From the cell containing the given text, extract its center point as (x, y) coordinate. 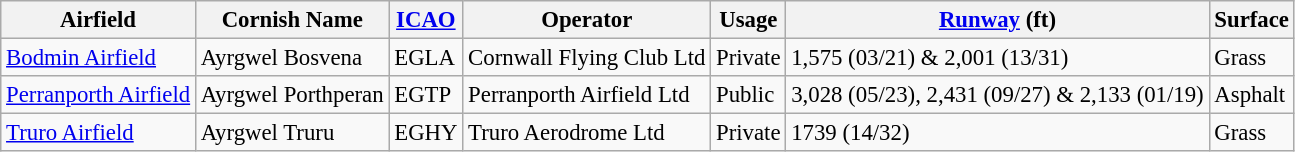
EGTP (426, 95)
EGLA (426, 58)
EGHY (426, 133)
Perranporth Airfield Ltd (587, 95)
Truro Aerodrome Ltd (587, 133)
Ayrgwel Porthperan (292, 95)
3,028 (05/23), 2,431 (09/27) & 2,133 (01/19) (998, 95)
Airfield (98, 20)
Runway (ft) (998, 20)
Perranporth Airfield (98, 95)
Cornwall Flying Club Ltd (587, 58)
Truro Airfield (98, 133)
Asphalt (1252, 95)
Public (748, 95)
1739 (14/32) (998, 133)
1,575 (03/21) & 2,001 (13/31) (998, 58)
Ayrgwel Bosvena (292, 58)
Usage (748, 20)
Bodmin Airfield (98, 58)
Cornish Name (292, 20)
Ayrgwel Truru (292, 133)
ICAO (426, 20)
Surface (1252, 20)
Operator (587, 20)
